For the text-containing cell, return its midpoint in [X, Y] coordinate format. 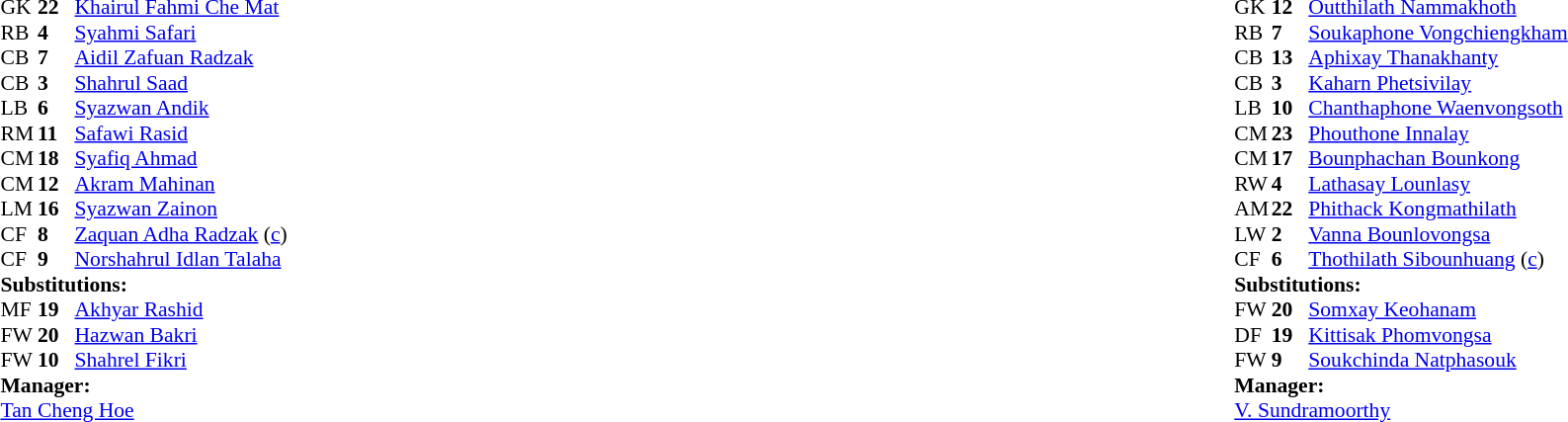
Vanna Bounlovongsa [1438, 234]
Aidil Zafuan Radzak [182, 58]
Kittisak Phomvongsa [1438, 335]
Phithack Kongmathilath [1438, 209]
2 [1290, 234]
AM [1253, 209]
17 [1290, 159]
Zaquan Adha Radzak (c) [182, 234]
18 [56, 159]
Thothilath Sibounhuang (c) [1438, 260]
Aphixay Thanakhanty [1438, 58]
Soukaphone Vongchiengkham [1438, 33]
DF [1253, 335]
11 [56, 133]
Somxay Keohanam [1438, 309]
Soukchinda Natphasouk [1438, 361]
Syahmi Safari [182, 33]
Syazwan Andik [182, 108]
Kaharn Phetsivilay [1438, 83]
Shahrul Saad [182, 83]
Akram Mahinan [182, 184]
Phouthone Innalay [1438, 133]
Norshahrul Idlan Talaha [182, 260]
13 [1290, 58]
Syafiq Ahmad [182, 159]
12 [56, 184]
16 [56, 209]
Hazwan Bakri [182, 335]
22 [1290, 209]
Chanthaphone Waenvongsoth [1438, 108]
Shahrel Fikri [182, 361]
LM [19, 209]
Lathasay Lounlasy [1438, 184]
MF [19, 309]
8 [56, 234]
Akhyar Rashid [182, 309]
RM [19, 133]
23 [1290, 133]
RW [1253, 184]
Syazwan Zainon [182, 209]
LW [1253, 234]
Bounphachan Bounkong [1438, 159]
Safawi Rasid [182, 133]
